Search for the cell housing the specified text and yield its [x, y] center coordinate. 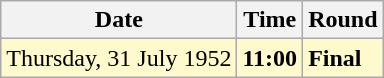
Round [343, 20]
Thursday, 31 July 1952 [119, 58]
Date [119, 20]
11:00 [270, 58]
Time [270, 20]
Final [343, 58]
